Detect which cell encompasses the target text, then output its [x, y] center coordinate. 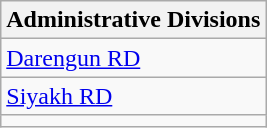
Siyakh RD [134, 96]
Administrative Divisions [134, 20]
Darengun RD [134, 58]
